Search for the cell housing the specified text and yield its (X, Y) center coordinate. 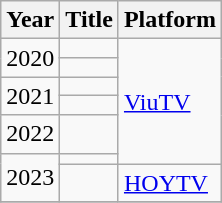
ViuTV (170, 102)
HOYTV (170, 183)
2020 (30, 58)
2023 (30, 178)
Year (30, 20)
Title (90, 20)
2022 (30, 134)
Platform (170, 20)
2021 (30, 96)
